Find where the given text appears and provide that cell's center as (X, Y) coordinate. 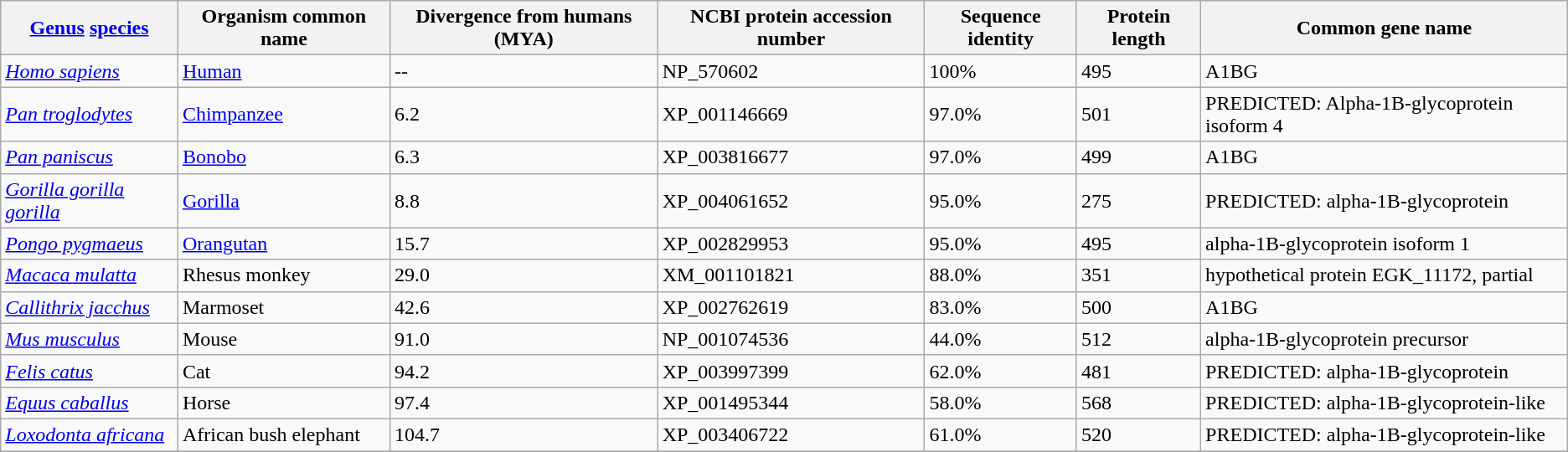
Callithrix jacchus (90, 307)
Mus musculus (90, 339)
XP_003816677 (791, 157)
NP_001074536 (791, 339)
44.0% (1001, 339)
XP_002829953 (791, 244)
PREDICTED: Alpha-1B-glycoprotein isoform 4 (1385, 114)
Gorilla gorilla gorilla (90, 201)
94.2 (524, 371)
XP_004061652 (791, 201)
512 (1138, 339)
-- (524, 71)
275 (1138, 201)
104.7 (524, 434)
501 (1138, 114)
62.0% (1001, 371)
6.2 (524, 114)
Pongo pygmaeus (90, 244)
61.0% (1001, 434)
100% (1001, 71)
Homo sapiens (90, 71)
NCBI protein accession number (791, 28)
XP_003406722 (791, 434)
Loxodonta africana (90, 434)
42.6 (524, 307)
500 (1138, 307)
XP_001495344 (791, 403)
African bush elephant (283, 434)
8.8 (524, 201)
Common gene name (1385, 28)
91.0 (524, 339)
Felis catus (90, 371)
XM_001101821 (791, 275)
Protein length (1138, 28)
83.0% (1001, 307)
29.0 (524, 275)
58.0% (1001, 403)
481 (1138, 371)
XP_002762619 (791, 307)
Horse (283, 403)
XP_001146669 (791, 114)
hypothetical protein EGK_11172, partial (1385, 275)
88.0% (1001, 275)
Gorilla (283, 201)
Chimpanzee (283, 114)
Cat (283, 371)
Rhesus monkey (283, 275)
XP_003997399 (791, 371)
Marmoset (283, 307)
520 (1138, 434)
Sequence identity (1001, 28)
Organism common name (283, 28)
alpha-1B-glycoprotein precursor (1385, 339)
Orangutan (283, 244)
Divergence from humans (MYA) (524, 28)
Pan troglodytes (90, 114)
Bonobo (283, 157)
alpha-1B-glycoprotein isoform 1 (1385, 244)
Macaca mulatta (90, 275)
NP_570602 (791, 71)
Human (283, 71)
15.7 (524, 244)
499 (1138, 157)
Genus species (90, 28)
568 (1138, 403)
6.3 (524, 157)
Mouse (283, 339)
97.4 (524, 403)
351 (1138, 275)
Equus caballus (90, 403)
Pan paniscus (90, 157)
